Identify which cell holds the provided text, then report its [x, y] central coordinate. 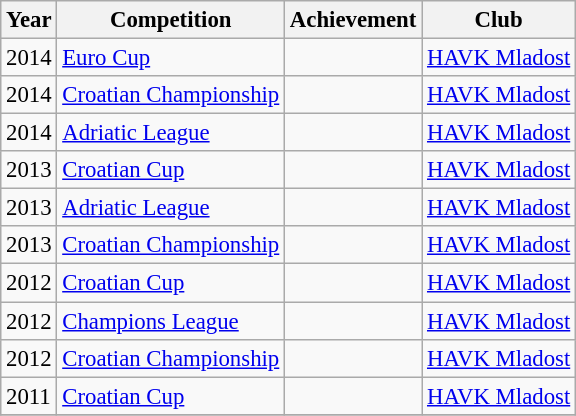
Year [29, 20]
Competition [171, 20]
2011 [29, 396]
Champions League [171, 321]
Achievement [354, 20]
Euro Cup [171, 58]
Club [499, 20]
